Detect which cell encompasses the target text, then output its [X, Y] center coordinate. 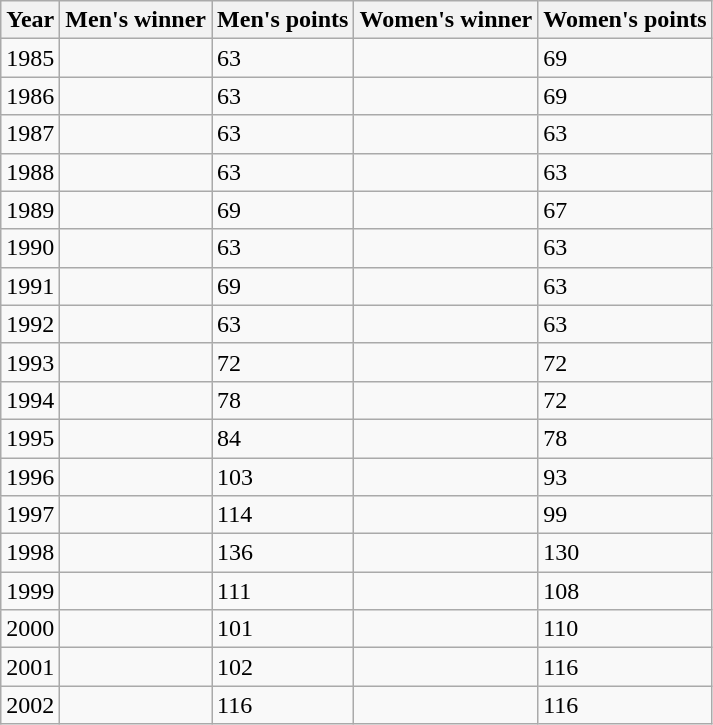
1985 [30, 58]
2001 [30, 667]
Women's points [625, 20]
103 [283, 477]
108 [625, 591]
1987 [30, 134]
1994 [30, 400]
102 [283, 667]
1999 [30, 591]
110 [625, 629]
136 [283, 553]
111 [283, 591]
2000 [30, 629]
130 [625, 553]
1996 [30, 477]
1989 [30, 210]
1988 [30, 172]
1993 [30, 362]
Year [30, 20]
2002 [30, 705]
Men's winner [136, 20]
67 [625, 210]
93 [625, 477]
1998 [30, 553]
1990 [30, 248]
Men's points [283, 20]
1992 [30, 324]
101 [283, 629]
Women's winner [446, 20]
1991 [30, 286]
1986 [30, 96]
1997 [30, 515]
1995 [30, 438]
114 [283, 515]
99 [625, 515]
84 [283, 438]
